Determine the (x, y) coordinate at the center of the cell enclosing the given text.  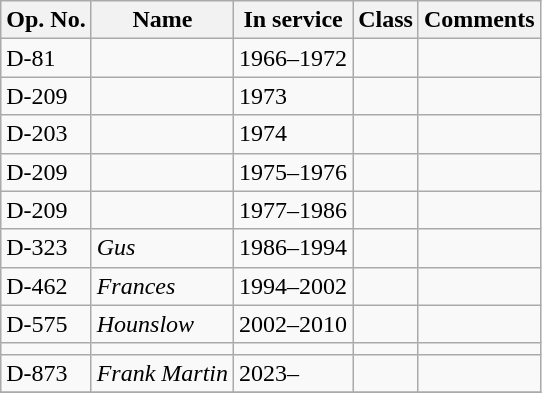
2002–2010 (294, 324)
D-203 (46, 134)
1974 (294, 134)
1975–1976 (294, 172)
1986–1994 (294, 248)
2023– (294, 373)
Class (386, 20)
1977–1986 (294, 210)
1994–2002 (294, 286)
Hounslow (162, 324)
D-81 (46, 58)
D-873 (46, 373)
1966–1972 (294, 58)
Gus (162, 248)
D-462 (46, 286)
Comments (479, 20)
Op. No. (46, 20)
Name (162, 20)
1973 (294, 96)
In service (294, 20)
D-323 (46, 248)
Frances (162, 286)
Frank Martin (162, 373)
D-575 (46, 324)
